Return the (x, y) coordinate for the center point of the cell that contains the specified text.  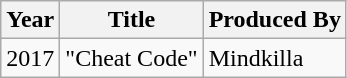
Title (132, 20)
Year (30, 20)
"Cheat Code" (132, 58)
2017 (30, 58)
Produced By (274, 20)
Mindkilla (274, 58)
